Pinpoint the cell where the given text exists, returning its [x, y] midpoint coordinate. 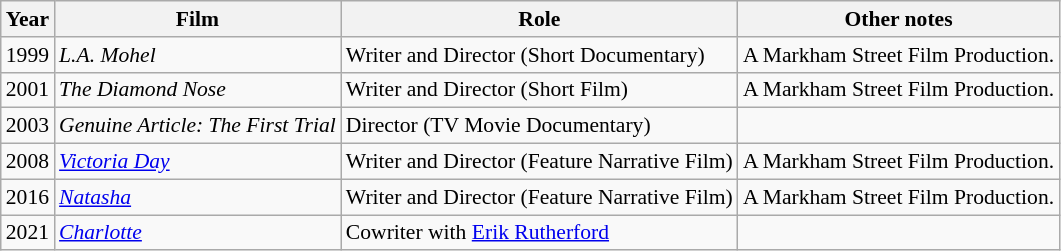
1999 [28, 55]
2016 [28, 197]
Charlotte [198, 233]
Genuine Article: The First Trial [198, 126]
Other notes [898, 19]
L.A. Mohel [198, 55]
2001 [28, 90]
Natasha [198, 197]
Victoria Day [198, 162]
The Diamond Nose [198, 90]
2003 [28, 126]
Writer and Director (Short Documentary) [540, 55]
Cowriter with Erik Rutherford [540, 233]
2021 [28, 233]
2008 [28, 162]
Year [28, 19]
Writer and Director (Short Film) [540, 90]
Role [540, 19]
Director (TV Movie Documentary) [540, 126]
Film [198, 19]
